Capture the cell that displays the provided text and extract its (X, Y) central coordinate. 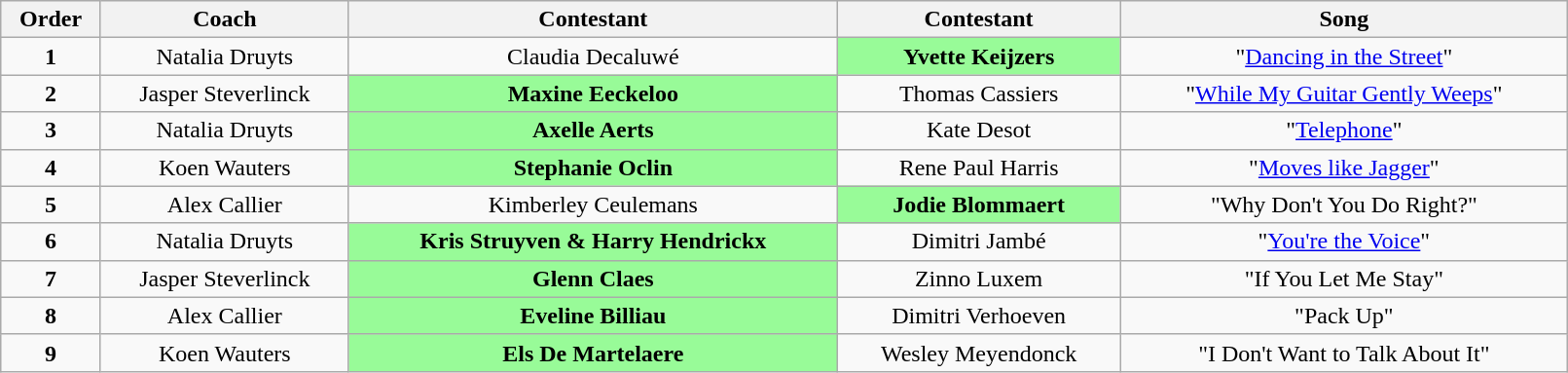
Jodie Blommaert (979, 205)
Stephanie Oclin (593, 168)
Els De Martelaere (593, 353)
Dimitri Verhoeven (979, 316)
Song (1344, 19)
Thomas Cassiers (979, 93)
Claudia Decaluwé (593, 56)
"Pack Up" (1344, 316)
"Moves like Jagger" (1344, 168)
5 (51, 205)
Axelle Aerts (593, 131)
"You're the Voice" (1344, 242)
"If You Let Me Stay" (1344, 279)
Kris Struyven & Harry Hendrickx (593, 242)
4 (51, 168)
Rene Paul Harris (979, 168)
Yvette Keijzers (979, 56)
8 (51, 316)
1 (51, 56)
Maxine Eeckeloo (593, 93)
6 (51, 242)
Kate Desot (979, 131)
7 (51, 279)
"Why Don't You Do Right?" (1344, 205)
Order (51, 19)
Wesley Meyendonck (979, 353)
Glenn Claes (593, 279)
Kimberley Ceulemans (593, 205)
9 (51, 353)
Zinno Luxem (979, 279)
"Telephone" (1344, 131)
3 (51, 131)
2 (51, 93)
Dimitri Jambé (979, 242)
"While My Guitar Gently Weeps" (1344, 93)
"I Don't Want to Talk About It" (1344, 353)
"Dancing in the Street" (1344, 56)
Coach (224, 19)
Eveline Billiau (593, 316)
